Pinpoint the cell where the given text exists, returning its [x, y] midpoint coordinate. 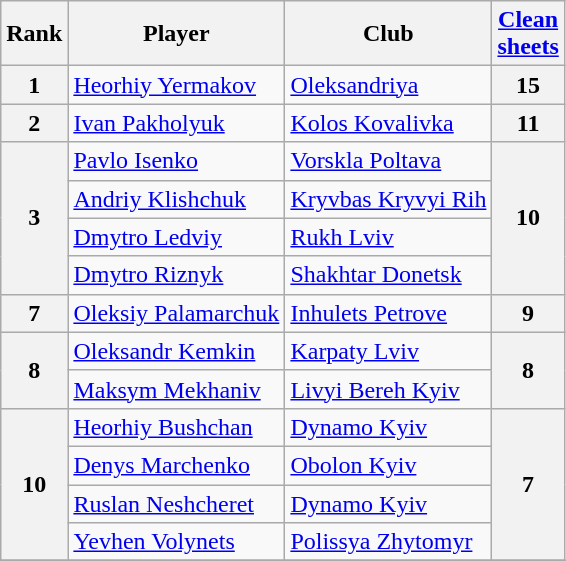
Inhulets Petrove [388, 313]
Dmytro Ledviy [176, 237]
Oleksandr Kemkin [176, 351]
Pavlo Isenko [176, 161]
Livyi Bereh Kyiv [388, 389]
Denys Marchenko [176, 465]
11 [528, 123]
Yevhen Volynets [176, 542]
Heorhiy Yermakov [176, 85]
Vorskla Poltava [388, 161]
2 [34, 123]
Shakhtar Donetsk [388, 275]
Karpaty Lviv [388, 351]
1 [34, 85]
Andriy Klishchuk [176, 199]
Heorhiy Bushchan [176, 427]
Player [176, 34]
Rukh Lviv [388, 237]
Cleansheets [528, 34]
Ruslan Neshcheret [176, 503]
Kolos Kovalivka [388, 123]
3 [34, 218]
Oleksiy Palamarchuk [176, 313]
15 [528, 85]
Polissya Zhytomyr [388, 542]
9 [528, 313]
Dmytro Riznyk [176, 275]
Maksym Mekhaniv [176, 389]
Club [388, 34]
Obolon Kyiv [388, 465]
Oleksandriya [388, 85]
Rank [34, 34]
Kryvbas Kryvyi Rih [388, 199]
Ivan Pakholyuk [176, 123]
